Find where the given text appears and provide that cell's center as [X, Y] coordinate. 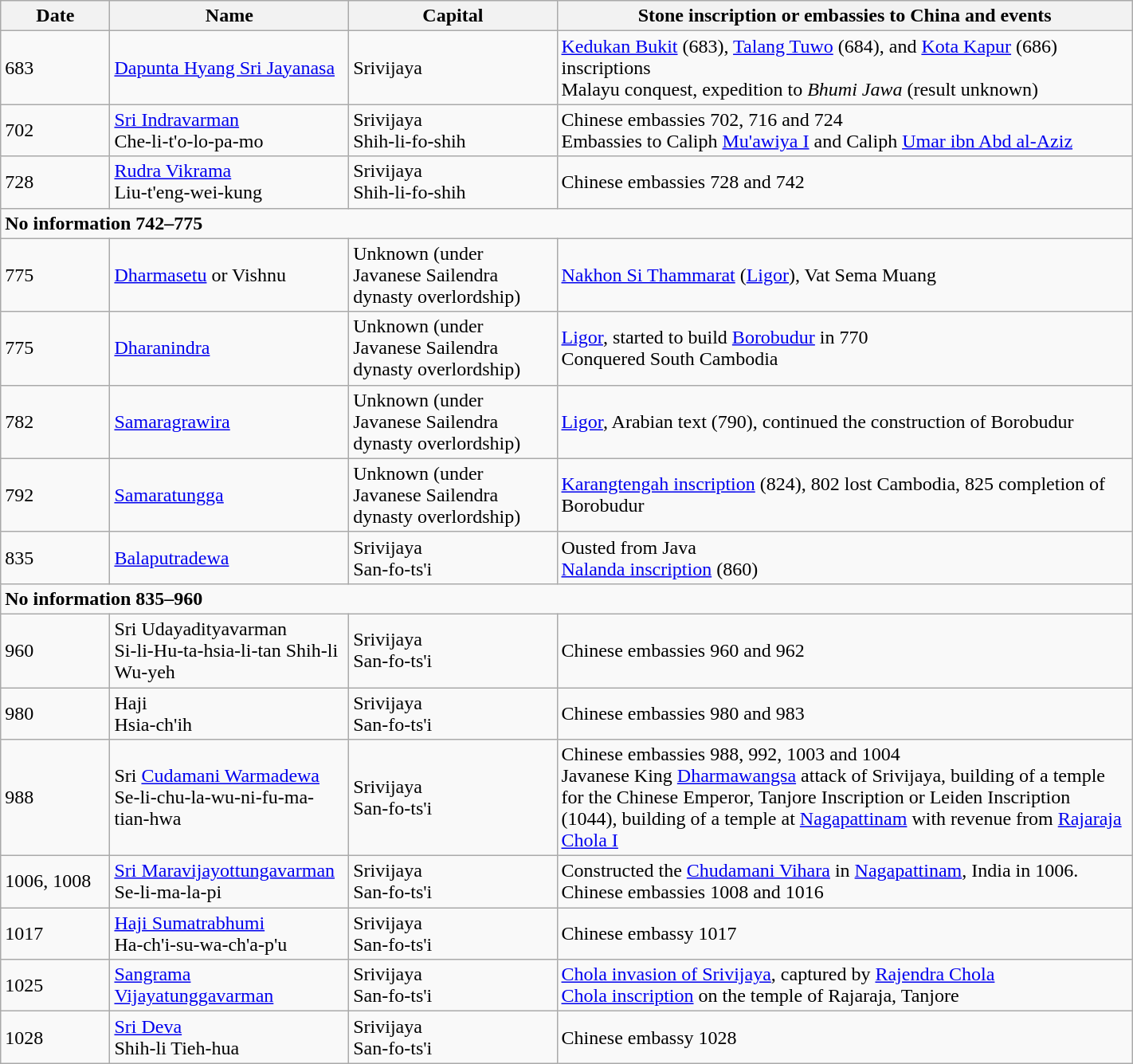
Srivijaya [453, 68]
Constructed the Chudamani Vihara in Nagapattinam, India in 1006.Chinese embassies 1008 and 1016 [845, 881]
835 [56, 558]
Samaratungga [229, 495]
728 [56, 182]
Sri MaravijayottungavarmanSe-li-ma-la-pi [229, 881]
Chinese embassies 728 and 742 [845, 182]
Balaputradewa [229, 558]
Chinese embassies 702, 716 and 724Embassies to Caliph Mu'awiya I and Caliph Umar ibn Abd al-Aziz [845, 131]
960 [56, 650]
Date [56, 16]
Sri IndravarmanChe-li-t'o-lo-pa-mo [229, 131]
HajiHsia-ch'ih [229, 713]
1017 [56, 934]
Nakhon Si Thammarat (Ligor), Vat Sema Muang [845, 275]
Sri UdayadityavarmanSi-li-Hu-ta-hsia-li-tan Shih-li Wu-yeh [229, 650]
1025 [56, 985]
No information 835–960 [566, 599]
792 [56, 495]
Dharmasetu or Vishnu [229, 275]
Kedukan Bukit (683), Talang Tuwo (684), and Kota Kapur (686) inscriptionsMalayu conquest, expedition to Bhumi Jawa (result unknown) [845, 68]
988 [56, 798]
Sri Cudamani WarmadewaSe-li-chu-la-wu-ni-fu-ma-tian-hwa [229, 798]
Karangtengah inscription (824), 802 lost Cambodia, 825 completion of Borobudur [845, 495]
Dapunta Hyang Sri Jayanasa [229, 68]
Rudra VikramaLiu-t'eng-wei-kung [229, 182]
782 [56, 422]
Chinese embassy 1028 [845, 1038]
Chinese embassy 1017 [845, 934]
Chinese embassies 960 and 962 [845, 650]
Dharanindra [229, 348]
No information 742–775 [566, 223]
980 [56, 713]
Ousted from JavaNalanda inscription (860) [845, 558]
Sri DevaShih-li Tieh-hua [229, 1038]
Samaragrawira [229, 422]
Ligor, Arabian text (790), continued the construction of Borobudur [845, 422]
Stone inscription or embassies to China and events [845, 16]
Ligor, started to build Borobudur in 770Conquered South Cambodia [845, 348]
1006, 1008 [56, 881]
1028 [56, 1038]
702 [56, 131]
Name [229, 16]
Haji SumatrabhumiHa-ch'i-su-wa-ch'a-p'u [229, 934]
Chola invasion of Srivijaya, captured by Rajendra CholaChola inscription on the temple of Rajaraja, Tanjore [845, 985]
683 [56, 68]
Capital [453, 16]
Chinese embassies 980 and 983 [845, 713]
Sangrama Vijayatunggavarman [229, 985]
